Detect which cell encompasses the target text, then output its [x, y] center coordinate. 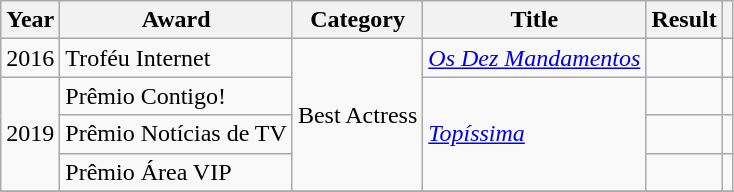
Prêmio Notícias de TV [176, 134]
Prêmio Contigo! [176, 96]
Troféu Internet [176, 58]
Result [684, 20]
Award [176, 20]
Best Actress [357, 115]
Title [534, 20]
Category [357, 20]
2019 [30, 134]
Year [30, 20]
Os Dez Mandamentos [534, 58]
2016 [30, 58]
Topíssima [534, 134]
Prêmio Área VIP [176, 172]
